Identify which cell holds the provided text, then report its [X, Y] central coordinate. 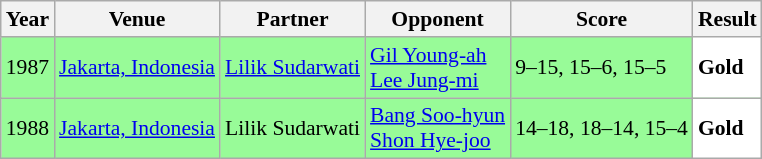
Partner [292, 19]
Year [28, 19]
1988 [28, 128]
1987 [28, 68]
Bang Soo-hyun Shon Hye-joo [438, 128]
14–18, 18–14, 15–4 [602, 128]
Gil Young-ah Lee Jung-mi [438, 68]
Opponent [438, 19]
Score [602, 19]
Venue [137, 19]
9–15, 15–6, 15–5 [602, 68]
Result [728, 19]
